Scan for the cell matching the given text and deliver its [x, y] coordinate at center. 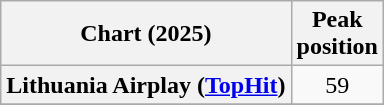
Lithuania Airplay (TopHit) [146, 85]
Chart (2025) [146, 34]
59 [337, 85]
Peakposition [337, 34]
